Pinpoint the cell where the given text exists, returning its (X, Y) midpoint coordinate. 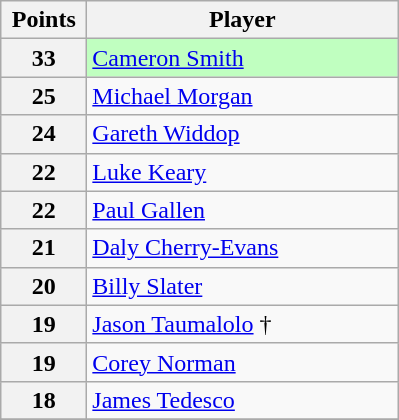
Gareth Widdop (242, 134)
Cameron Smith (242, 58)
Paul Gallen (242, 210)
18 (44, 400)
24 (44, 134)
Jason Taumalolo † (242, 324)
Points (44, 20)
Corey Norman (242, 362)
Player (242, 20)
20 (44, 286)
Luke Keary (242, 172)
25 (44, 96)
Billy Slater (242, 286)
Daly Cherry-Evans (242, 248)
Michael Morgan (242, 96)
33 (44, 58)
James Tedesco (242, 400)
21 (44, 248)
